Locate the cell with the specified text and output its [x, y] center coordinate. 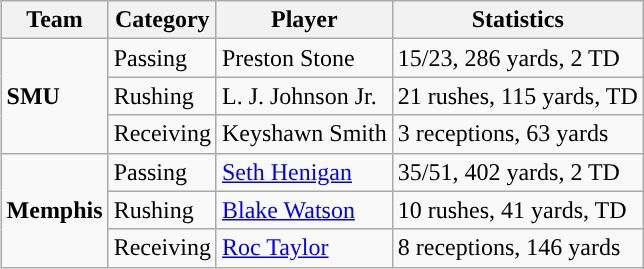
Preston Stone [304, 58]
Player [304, 20]
21 rushes, 115 yards, TD [518, 96]
Seth Henigan [304, 172]
Category [162, 20]
Blake Watson [304, 210]
15/23, 286 yards, 2 TD [518, 58]
35/51, 402 yards, 2 TD [518, 172]
10 rushes, 41 yards, TD [518, 210]
Statistics [518, 20]
Keyshawn Smith [304, 134]
8 receptions, 146 yards [518, 248]
L. J. Johnson Jr. [304, 96]
Roc Taylor [304, 248]
Team [54, 20]
SMU [54, 96]
Memphis [54, 210]
3 receptions, 63 yards [518, 134]
